Capture the cell that displays the provided text and extract its [x, y] central coordinate. 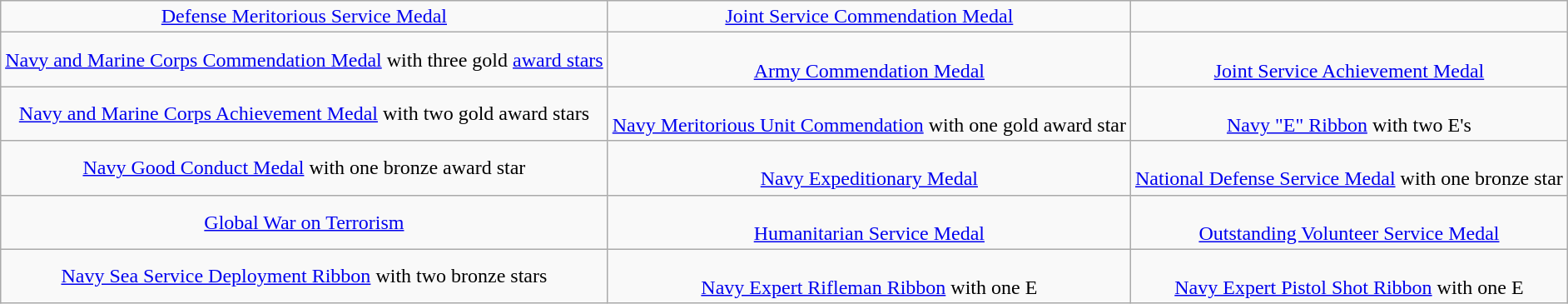
Navy Expert Pistol Shot Ribbon with one E [1350, 277]
Navy and Marine Corps Commendation Medal with three gold award stars [305, 60]
Joint Service Achievement Medal [1350, 60]
Army Commendation Medal [869, 60]
Navy Good Conduct Medal with one bronze award star [305, 168]
Outstanding Volunteer Service Medal [1350, 222]
Joint Service Commendation Medal [869, 17]
Global War on Terrorism [305, 222]
Navy Meritorious Unit Commendation with one gold award star [869, 113]
Defense Meritorious Service Medal [305, 17]
Navy Expert Rifleman Ribbon with one E [869, 277]
Navy "E" Ribbon with two E's [1350, 113]
Navy and Marine Corps Achievement Medal with two gold award stars [305, 113]
Navy Expeditionary Medal [869, 168]
National Defense Service Medal with one bronze star [1350, 168]
Humanitarian Service Medal [869, 222]
Navy Sea Service Deployment Ribbon with two bronze stars [305, 277]
